Provide the (x, y) coordinate of the cell's center where the given text is located.  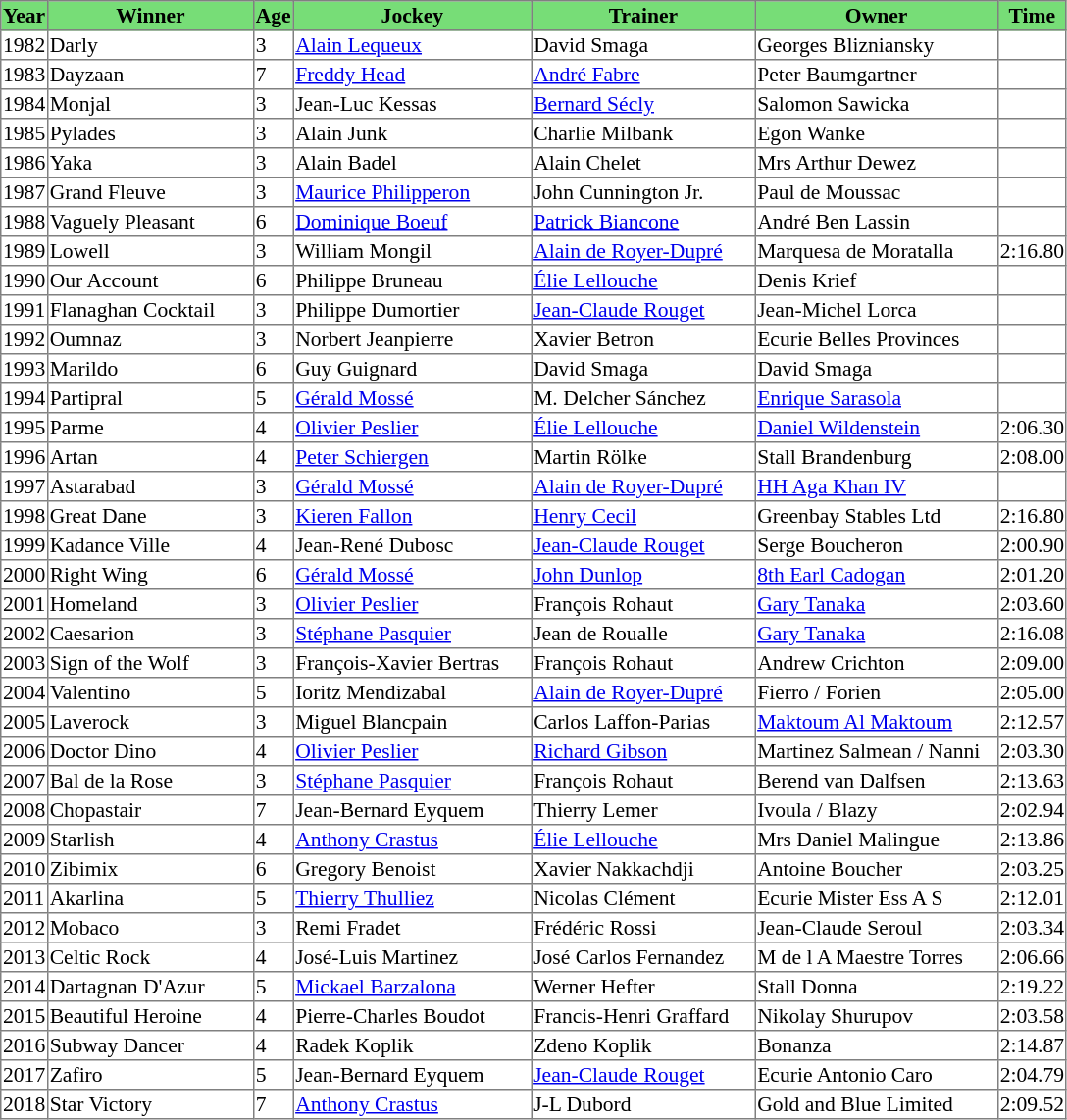
Artan (150, 457)
José-Luis Martinez (412, 957)
2000 (25, 575)
Philippe Dumortier (412, 310)
Ivoula / Blazy (877, 810)
Jean-René Dubosc (412, 545)
Antoine Boucher (877, 869)
2:01.20 (1032, 575)
2003 (25, 663)
Parme (150, 428)
Gold and Blue Limited (877, 1104)
Grand Fleuve (150, 192)
Kieren Fallon (412, 516)
1997 (25, 486)
Patrick Biancone (643, 222)
Jean-Luc Kessas (412, 104)
Carlos Laffon-Parias (643, 722)
2:09.00 (1032, 663)
Star Victory (150, 1104)
2009 (25, 840)
Caesarion (150, 634)
Fierro / Forien (877, 692)
Great Dane (150, 516)
Alain Badel (412, 163)
Right Wing (150, 575)
Yaka (150, 163)
2:03.30 (1032, 751)
2015 (25, 1016)
2017 (25, 1075)
Maktoum Al Maktoum (877, 722)
Dartagnan D'Azur (150, 987)
Celtic Rock (150, 957)
2014 (25, 987)
2002 (25, 634)
Zafiro (150, 1075)
Frédéric Rossi (643, 928)
John Dunlop (643, 575)
Our Account (150, 280)
Egon Wanke (877, 133)
1990 (25, 280)
2006 (25, 751)
Mrs Daniel Malingue (877, 840)
Maurice Philipperon (412, 192)
Winner (150, 16)
Richard Gibson (643, 751)
1987 (25, 192)
2:13.86 (1032, 840)
Francis-Henri Graffard (643, 1016)
1983 (25, 75)
Dominique Boeuf (412, 222)
Ecurie Mister Ess A S (877, 898)
Xavier Betron (643, 339)
Denis Krief (877, 280)
2013 (25, 957)
Zdeno Koplik (643, 1045)
Stall Brandenburg (877, 457)
Peter Baumgartner (877, 75)
2001 (25, 604)
2005 (25, 722)
Oumnaz (150, 339)
1991 (25, 310)
Marildo (150, 369)
Salomon Sawicka (877, 104)
Alain Chelet (643, 163)
Martin Rölke (643, 457)
Enrique Sarasola (877, 398)
Gregory Benoist (412, 869)
Paul de Moussac (877, 192)
1984 (25, 104)
Lowell (150, 251)
2007 (25, 781)
M de l A Maestre Torres (877, 957)
Stall Donna (877, 987)
Ioritz Mendizabal (412, 692)
Monjal (150, 104)
John Cunnington Jr. (643, 192)
Age (273, 16)
Beautiful Heroine (150, 1016)
2:04.79 (1032, 1075)
2:09.52 (1032, 1104)
1988 (25, 222)
1994 (25, 398)
Mrs Arthur Dewez (877, 163)
1995 (25, 428)
Pierre-Charles Boudot (412, 1016)
Thierry Thulliez (412, 898)
François-Xavier Bertras (412, 663)
Homeland (150, 604)
Werner Hefter (643, 987)
Thierry Lemer (643, 810)
2016 (25, 1045)
2008 (25, 810)
Sign of the Wolf (150, 663)
Bonanza (877, 1045)
Alain Lequeux (412, 45)
2:16.08 (1032, 634)
Remi Fradet (412, 928)
1993 (25, 369)
1982 (25, 45)
Valentino (150, 692)
Pylades (150, 133)
Andrew Crichton (877, 663)
Flanaghan Cocktail (150, 310)
2:19.22 (1032, 987)
2:05.00 (1032, 692)
1998 (25, 516)
Alain Junk (412, 133)
2:12.01 (1032, 898)
M. Delcher Sánchez (643, 398)
Trainer (643, 16)
2:08.00 (1032, 457)
2018 (25, 1104)
Jean de Roualle (643, 634)
Partipral (150, 398)
Radek Koplik (412, 1045)
1999 (25, 545)
2:03.58 (1032, 1016)
Vaguely Pleasant (150, 222)
2012 (25, 928)
Serge Boucheron (877, 545)
Akarlina (150, 898)
1985 (25, 133)
Ecurie Belles Provinces (877, 339)
1986 (25, 163)
Year (25, 16)
Nikolay Shurupov (877, 1016)
Ecurie Antonio Caro (877, 1075)
Time (1032, 16)
2:00.90 (1032, 545)
Georges Blizniansky (877, 45)
Chopastair (150, 810)
André Fabre (643, 75)
2:03.60 (1032, 604)
2011 (25, 898)
Subway Dancer (150, 1045)
Philippe Bruneau (412, 280)
Freddy Head (412, 75)
André Ben Lassin (877, 222)
1992 (25, 339)
Peter Schiergen (412, 457)
Xavier Nakkachdji (643, 869)
Miguel Blancpain (412, 722)
J-L Dubord (643, 1104)
2:03.25 (1032, 869)
Jean-Claude Seroul (877, 928)
Nicolas Clément (643, 898)
Jean-Michel Lorca (877, 310)
Martinez Salmean / Nanni (877, 751)
Kadance Ville (150, 545)
2:14.87 (1032, 1045)
Starlish (150, 840)
Doctor Dino (150, 751)
Berend van Dalfsen (877, 781)
1989 (25, 251)
2:03.34 (1032, 928)
2:06.66 (1032, 957)
José Carlos Fernandez (643, 957)
Astarabad (150, 486)
Mickael Barzalona (412, 987)
Darly (150, 45)
Bernard Sécly (643, 104)
Jockey (412, 16)
Laverock (150, 722)
HH Aga Khan IV (877, 486)
8th Earl Cadogan (877, 575)
2:06.30 (1032, 428)
Dayzaan (150, 75)
Owner (877, 16)
2:13.63 (1032, 781)
2:12.57 (1032, 722)
Guy Guignard (412, 369)
Norbert Jeanpierre (412, 339)
Bal de la Rose (150, 781)
2:02.94 (1032, 810)
Daniel Wildenstein (877, 428)
William Mongil (412, 251)
Charlie Milbank (643, 133)
Zibimix (150, 869)
Mobaco (150, 928)
2004 (25, 692)
Marquesa de Moratalla (877, 251)
Henry Cecil (643, 516)
1996 (25, 457)
Greenbay Stables Ltd (877, 516)
2010 (25, 869)
